Search for the cell housing the specified text and yield its [X, Y] center coordinate. 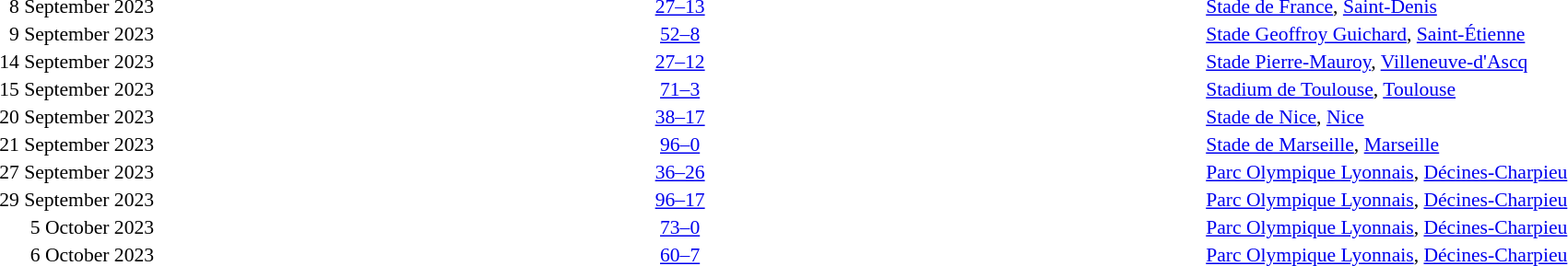
52–8 [680, 34]
38–17 [680, 117]
27–12 [680, 62]
36–26 [680, 172]
96–0 [680, 145]
96–17 [680, 200]
73–0 [680, 227]
71–3 [680, 89]
